Detect which cell encompasses the target text, then output its (x, y) center coordinate. 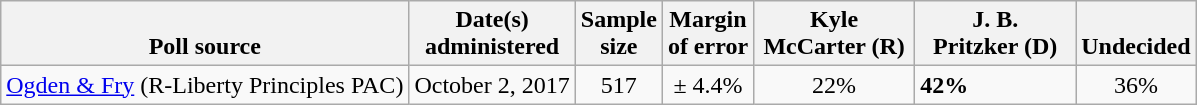
Ogden & Fry (R-Liberty Principles PAC) (205, 85)
Samplesize (618, 34)
± 4.4% (708, 85)
36% (1136, 85)
22% (834, 85)
Undecided (1136, 34)
42% (996, 85)
Poll source (205, 34)
Marginof error (708, 34)
October 2, 2017 (492, 85)
J. B.Pritzker (D) (996, 34)
517 (618, 85)
KyleMcCarter (R) (834, 34)
Date(s)administered (492, 34)
